For the text-containing cell, return its midpoint in [X, Y] coordinate format. 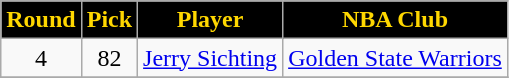
Golden State Warriors [396, 58]
Jerry Sichting [210, 58]
Player [210, 20]
Round [41, 20]
82 [109, 58]
NBA Club [396, 20]
4 [41, 58]
Pick [109, 20]
